Output the [X, Y] coordinate of the center of the cell containing the given text.  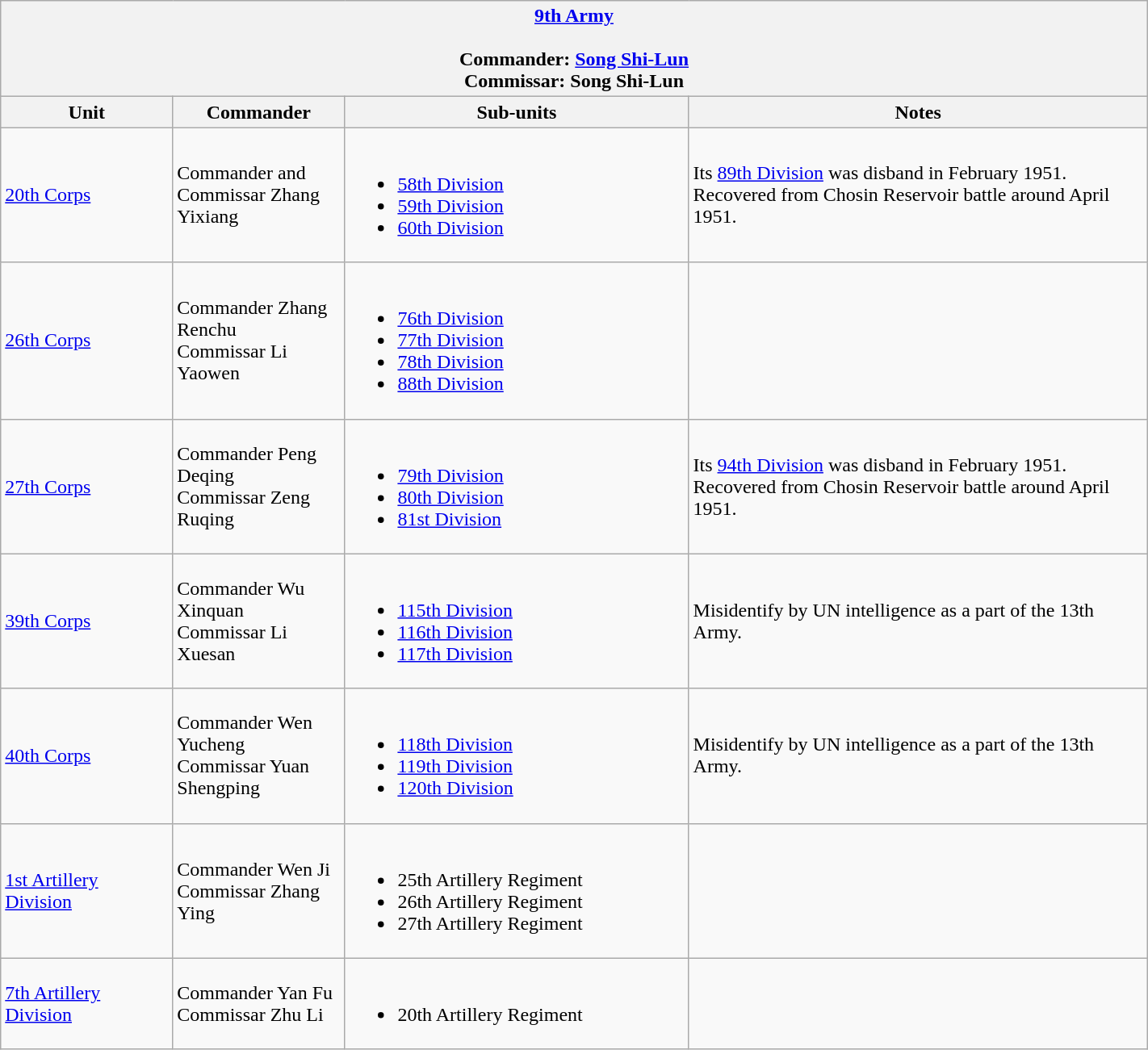
27th Corps [87, 486]
Notes [918, 112]
Commander Wu XinquanCommissar Li Xuesan [258, 621]
Commander Zhang RenchuCommissar Li Yaowen [258, 341]
79th Division80th Division81st Division [517, 486]
20th Corps [87, 195]
Its 94th Division was disband in February 1951. Recovered from Chosin Reservoir battle around April 1951. [918, 486]
1st Artillery Division [87, 891]
9th ArmyCommander: Song Shi-Lun Commissar: Song Shi-Lun [574, 48]
26th Corps [87, 341]
40th Corps [87, 755]
Its 89th Division was disband in February 1951. Recovered from Chosin Reservoir battle around April 1951. [918, 195]
7th Artillery Division [87, 1004]
Unit [87, 112]
Sub-units [517, 112]
58th Division59th Division60th Division [517, 195]
Commander Peng DeqingCommissar Zeng Ruqing [258, 486]
Commander [258, 112]
115th Division116th Division117th Division [517, 621]
25th Artillery Regiment26th Artillery Regiment27th Artillery Regiment [517, 891]
Commander Yan FuCommissar Zhu Li [258, 1004]
76th Division77th Division78th Division88th Division [517, 341]
Commander Wen YuchengCommissar Yuan Shengping [258, 755]
Commander and Commissar Zhang Yixiang [258, 195]
Commander Wen JiCommissar Zhang Ying [258, 891]
118th Division119th Division120th Division [517, 755]
20th Artillery Regiment [517, 1004]
39th Corps [87, 621]
